Scan for the cell matching the given text and deliver its (X, Y) coordinate at center. 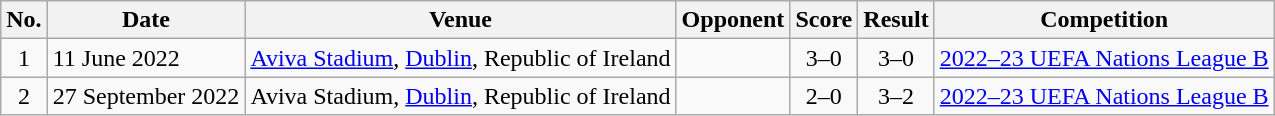
1 (24, 58)
Score (824, 20)
2–0 (824, 96)
2 (24, 96)
Opponent (733, 20)
No. (24, 20)
11 June 2022 (146, 58)
3–2 (896, 96)
27 September 2022 (146, 96)
Result (896, 20)
Venue (460, 20)
Competition (1104, 20)
Date (146, 20)
